Return the [X, Y] coordinate for the center point of the cell that contains the specified text.  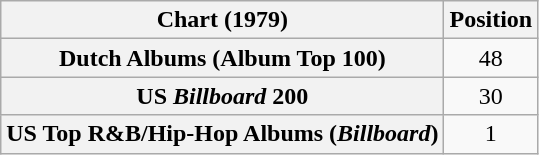
Dutch Albums (Album Top 100) [222, 58]
48 [491, 58]
Chart (1979) [222, 20]
US Billboard 200 [222, 96]
US Top R&B/Hip-Hop Albums (Billboard) [222, 134]
30 [491, 96]
Position [491, 20]
1 [491, 134]
